Capture the cell that displays the provided text and extract its [X, Y] central coordinate. 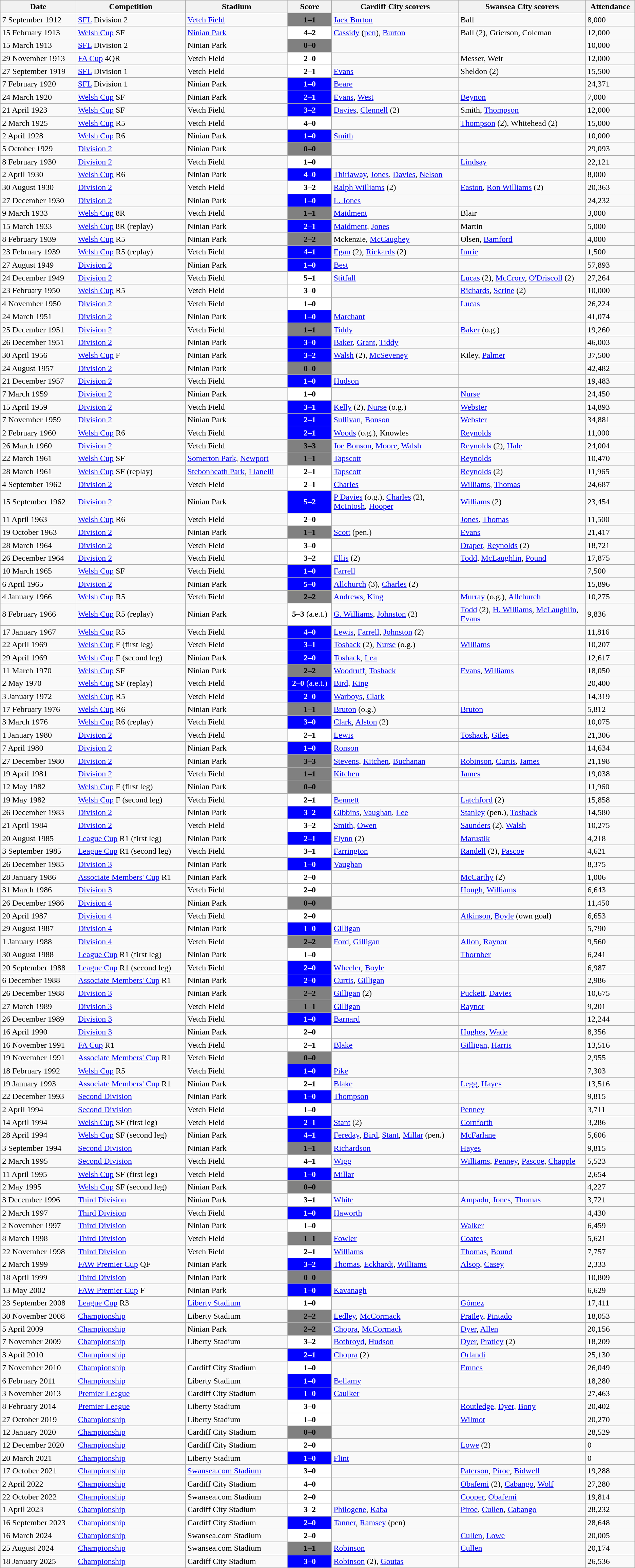
Chopra, McCormack [395, 1329]
Warboys, Clark [395, 696]
3,721 [610, 1200]
Imrie [522, 252]
2 March 1997 [38, 1213]
Cooper, Obafemi [522, 1497]
21,417 [610, 532]
Lewis, Farrell, Johnston (2) [395, 632]
6,241 [610, 954]
Lewis [395, 735]
2 April 1930 [38, 175]
Cardiff City scorers [395, 7]
Thomas, Bound [522, 1252]
19,260 [610, 329]
8 February 1930 [38, 162]
Welsh Cup 8R (replay) [131, 226]
Stadium [237, 7]
26 December 1986 [38, 903]
Gómez [522, 1303]
7,000 [610, 97]
12,617 [610, 658]
2 November 1997 [38, 1226]
31 March 1986 [38, 890]
2 March 1995 [38, 1161]
5–0 [310, 584]
11,965 [610, 471]
5–2 [310, 502]
7 February 1920 [38, 84]
Williams (2) [522, 502]
19,814 [610, 1497]
Gilligan (2) [395, 993]
7 November 2009 [38, 1342]
20 September 1988 [38, 967]
Saunders (2), Walsh [522, 826]
Sullivan, Bonson [395, 420]
9 March 1933 [38, 213]
4,218 [610, 838]
5,812 [610, 709]
14,580 [610, 813]
17 October 2021 [38, 1471]
Bellamy [395, 1380]
Emnes [522, 1368]
Thomas, Eckhardt, Williams [395, 1264]
2 April 2022 [38, 1484]
Caulker [395, 1393]
23 February 1939 [38, 252]
15,896 [610, 584]
6 February 2011 [38, 1380]
2–0 (a.e.t.) [310, 683]
Kavanagh [395, 1290]
25 December 1951 [38, 329]
3 January 1972 [38, 696]
21,306 [610, 735]
Joe Bonson, Moore, Walsh [395, 446]
29 November 1913 [38, 58]
Martin [522, 226]
2 May 1970 [38, 683]
24,232 [610, 200]
7,757 [610, 1252]
11,000 [610, 433]
20,402 [610, 1406]
16 March 2024 [38, 1535]
Piroe, Cullen, Cabango [522, 1510]
Robinson (2), Goutas [395, 1561]
17,875 [610, 558]
3 September 1994 [38, 1148]
Marchant [395, 316]
21 April 1984 [38, 826]
26 December 1983 [38, 813]
Attendance [610, 7]
Blair [522, 213]
Flynn (2) [395, 838]
McFarlane [522, 1135]
Ellis (2) [395, 558]
Dyer, Pratley (2) [522, 1342]
17 February 1976 [38, 709]
Smith, Thompson [522, 110]
26 December 1951 [38, 342]
28 March 1964 [38, 545]
Richardson [395, 1148]
22 November 1998 [38, 1252]
Paterson, Piroe, Bidwell [522, 1471]
30 November 2008 [38, 1316]
Wilmot [522, 1419]
Cornforth [522, 1122]
Alsop, Casey [522, 1264]
7 September 1912 [38, 20]
34,881 [610, 420]
14,893 [610, 407]
17 January 1967 [38, 632]
11,816 [610, 632]
2,955 [610, 1058]
Allchurch (3), Charles (2) [395, 584]
3 November 2013 [38, 1393]
5,621 [610, 1239]
Cassidy (pen), Burton [395, 33]
Ball [522, 20]
P Davies (o.g.), Charles (2), McIntosh, Hooper [395, 502]
Curtis, Gilligan [395, 980]
Charles [395, 484]
27 August 1949 [38, 265]
5 April 2009 [38, 1329]
8 February 2014 [38, 1406]
20 August 1985 [38, 838]
29 August 1987 [38, 929]
Stevens, Kitchen, Buchanan [395, 761]
Sheldon (2) [522, 71]
Hudson [395, 381]
Ford, Gilligan [395, 942]
30 August 1988 [38, 954]
5,523 [610, 1161]
15,500 [610, 71]
Nurse [522, 394]
Jones, Thomas [522, 519]
8,375 [610, 864]
2 March 1999 [38, 1264]
27,463 [610, 1393]
6,987 [610, 967]
6,629 [610, 1290]
Haworth [395, 1213]
7 November 2010 [38, 1368]
11 April 1995 [38, 1174]
Ronson [395, 748]
24 March 1951 [38, 316]
15 September 1962 [38, 502]
Welsh Cup F [131, 355]
Richards, Scrine (2) [522, 291]
1 January 1980 [38, 735]
14 April 1994 [38, 1122]
Gibbins, Vaughan, Lee [395, 813]
37,500 [610, 355]
24 August 1957 [38, 368]
22 April 1969 [38, 645]
19 April 1981 [38, 774]
Competition [131, 7]
Scott (pen.) [395, 532]
Robinson [395, 1548]
15 March 1933 [38, 226]
Lucas (2), McCrory, O'Driscoll (2) [522, 278]
7,303 [610, 1071]
21 April 1923 [38, 110]
18 February 1992 [38, 1071]
Bruton (o.g.) [395, 709]
Kitchen [395, 774]
Mckenzie, McCaughey [395, 239]
Woods (o.g.), Knowles [395, 433]
Stant (2) [395, 1122]
Stanley (pen.), Toshack [522, 813]
6,643 [610, 890]
Lowe (2) [522, 1445]
Smith, Owen [395, 826]
Todd, McLaughlin, Pound [522, 558]
Best [395, 265]
28,648 [610, 1523]
19 January 1993 [38, 1084]
21,198 [610, 761]
7,500 [610, 571]
4,227 [610, 1187]
6 December 1988 [38, 980]
2,654 [610, 1174]
Dyer, Allen [522, 1329]
Millar [395, 1174]
18,721 [610, 545]
20,156 [610, 1329]
12 December 2020 [38, 1445]
23 February 1950 [38, 291]
Welsh Cup 8R [131, 213]
28 April 1994 [38, 1135]
Wigg [395, 1161]
5,790 [610, 929]
Easton, Ron Williams (2) [522, 188]
20,363 [610, 188]
Baker, Grant, Tiddy [395, 342]
Lindsay [522, 162]
16 September 2023 [38, 1523]
11 March 1970 [38, 671]
Farrell [395, 571]
24,687 [610, 484]
Messer, Weir [522, 58]
Philogene, Kaba [395, 1510]
14,634 [610, 748]
4 November 1950 [38, 304]
25 August 2024 [38, 1548]
Bruton [522, 709]
24,450 [610, 394]
22 March 1961 [38, 459]
Toshack, Lea [395, 658]
19,483 [610, 381]
19,288 [610, 1471]
Cullen [522, 1548]
Tiddy [395, 329]
10,470 [610, 459]
Toshack, Giles [522, 735]
57,893 [610, 265]
Pratley, Pintado [522, 1316]
15 March 1913 [38, 45]
15 February 1913 [38, 33]
42,482 [610, 368]
27 December 1980 [38, 761]
5–1 [310, 278]
12 January 2020 [38, 1432]
Puckett, Davies [522, 993]
2 April 1928 [38, 136]
26 March 1960 [38, 446]
18 January 2025 [38, 1561]
Woodruff, Toshack [395, 671]
20,174 [610, 1548]
Todd (2), H. Williams, McLaughlin, Evans [522, 615]
3,000 [610, 213]
15 April 1959 [38, 407]
10,809 [610, 1277]
18,050 [610, 671]
4 September 1962 [38, 484]
League Cup R3 [131, 1303]
Raynor [522, 1006]
Stebonheath Park, Llanelli [237, 471]
25,130 [610, 1355]
FAW Premier Cup F [131, 1290]
Kiley, Palmer [522, 355]
16 November 1991 [38, 1045]
10,675 [610, 993]
6 April 1965 [38, 584]
24,004 [610, 446]
Vaughan [395, 864]
8,356 [610, 1032]
7 November 1959 [38, 420]
Maidment [395, 213]
7 March 1959 [38, 394]
26,049 [610, 1368]
2,986 [610, 980]
10,075 [610, 722]
Marustik [522, 838]
3,711 [610, 1109]
Thirlaway, Jones, Davies, Nelson [395, 175]
Allon, Raynor [522, 942]
18,053 [610, 1316]
8 February 1966 [38, 615]
10 March 1965 [38, 571]
Reynolds (2), Hale [522, 446]
FA Cup 4QR [131, 58]
Ledley, McCormack [395, 1316]
Swansea City scorers [522, 7]
13 May 2002 [38, 1290]
3 March 1976 [38, 722]
24 December 1949 [38, 278]
4,430 [610, 1213]
9,201 [610, 1006]
29,093 [610, 149]
22,121 [610, 162]
11 April 1963 [38, 519]
Baker (o.g.) [522, 329]
20 March 2021 [38, 1458]
19 November 1991 [38, 1058]
19 October 1963 [38, 532]
Penney [522, 1109]
21 December 1957 [38, 381]
Murray (o.g.), Allchurch [522, 597]
5–3 (a.e.t.) [310, 615]
28,232 [610, 1510]
2 May 1995 [38, 1187]
3,286 [610, 1122]
Clark, Alston (2) [395, 722]
3 April 2010 [38, 1355]
Latchford (2) [522, 799]
4,000 [610, 239]
27,280 [610, 1484]
Davies, Clennell (2) [395, 110]
27,264 [610, 278]
McCarthy (2) [522, 877]
8 February 1939 [38, 239]
Draper, Reynolds (2) [522, 545]
41,074 [610, 316]
1 April 2023 [38, 1510]
7 April 1980 [38, 748]
26 December 1988 [38, 993]
Jack Burton [395, 20]
8 March 1998 [38, 1239]
23,454 [610, 502]
19,038 [610, 774]
Beare [395, 84]
Atkinson, Boyle (own goal) [522, 916]
20,005 [610, 1535]
Barnard [395, 1019]
Gilligan, Harris [522, 1045]
Olsen, Bamford [522, 239]
L. Jones [395, 200]
Score [310, 7]
29 April 1969 [38, 658]
11,500 [610, 519]
Somerton Park, Newport [237, 459]
Lucas [522, 304]
27 October 2019 [38, 1419]
24 March 1920 [38, 97]
James [522, 774]
Hughes, Wade [522, 1032]
18,209 [610, 1342]
4,621 [610, 851]
4 January 1966 [38, 597]
Pike [395, 1071]
27 September 1919 [38, 71]
Smith [395, 136]
26 December 1964 [38, 558]
46,003 [610, 342]
5,000 [610, 226]
Maidment, Jones [395, 226]
10,207 [610, 645]
22 October 2022 [38, 1497]
26 December 1989 [38, 1019]
15,858 [610, 799]
Robinson, Curtis, James [522, 761]
Egan (2), Rickards (2) [395, 252]
White [395, 1200]
Coates [522, 1239]
6,653 [610, 916]
Reynolds (2) [522, 471]
27 March 1989 [38, 1006]
6,459 [610, 1226]
Evans, Williams [522, 671]
2,333 [610, 1264]
Hayes [522, 1148]
Fowler [395, 1239]
Walsh (2), McSeveney [395, 355]
Thompson [395, 1097]
12 May 1982 [38, 787]
Hough, Williams [522, 890]
FAW Premier Cup QF [131, 1264]
2 April 1994 [38, 1109]
Thornber [522, 954]
5,606 [610, 1135]
Chopra (2) [395, 1355]
Stitfall [395, 278]
20,270 [610, 1419]
22 December 1993 [38, 1097]
1 January 1988 [38, 942]
26 December 1985 [38, 864]
26,224 [610, 304]
20,400 [610, 683]
Date [38, 7]
4–2 [310, 33]
1,500 [610, 252]
28 March 1961 [38, 471]
Kelly (2), Nurse (o.g.) [395, 407]
1,006 [610, 877]
3 September 1985 [38, 851]
20 April 1987 [38, 916]
Walker [522, 1226]
G. Williams, Johnston (2) [395, 615]
17,411 [610, 1303]
Beynon [522, 97]
Wheeler, Boyle [395, 967]
9,560 [610, 942]
9,836 [610, 615]
Tanner, Ramsey (pen) [395, 1523]
Fereday, Bird, Stant, Millar (pen.) [395, 1135]
Williams, Thomas [522, 484]
Cullen, Lowe [522, 1535]
Obafemi (2), Cabango, Wolf [522, 1484]
Farrington [395, 851]
Randell (2), Pascoe [522, 851]
27 December 1930 [38, 200]
Orlandi [522, 1355]
Ralph Williams (2) [395, 188]
Flint [395, 1458]
FA Cup R1 [131, 1045]
28 January 1986 [38, 877]
Bird, King [395, 683]
23 September 2008 [38, 1303]
Andrews, King [395, 597]
Welsh Cup R6 (replay) [131, 722]
Ampadu, Jones, Thomas [522, 1200]
24,371 [610, 84]
Routledge, Dyer, Bony [522, 1406]
28,529 [610, 1432]
Legg, Hayes [522, 1084]
11,960 [610, 787]
18 April 1999 [38, 1277]
Bennett [395, 799]
Toshack (2), Nurse (o.g.) [395, 645]
Bothroyd, Hudson [395, 1342]
26,536 [610, 1561]
3 December 1996 [38, 1200]
30 April 1956 [38, 355]
19 May 1982 [38, 799]
15,000 [610, 123]
16 April 1990 [38, 1032]
11,450 [610, 903]
Evans, West [395, 97]
2 February 1960 [38, 433]
Ball (2), Grierson, Coleman [522, 33]
Williams, Penney, Pascoe, Chapple [522, 1161]
18,280 [610, 1380]
2 March 1925 [38, 123]
5 October 1929 [38, 149]
Thompson (2), Whitehead (2) [522, 123]
12,244 [610, 1019]
14,319 [610, 696]
30 August 1930 [38, 188]
